Pinpoint the cell where the given text exists, returning its (x, y) midpoint coordinate. 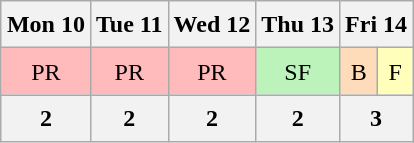
3 (376, 118)
B (359, 72)
Fri 14 (376, 24)
Thu 13 (298, 24)
Wed 12 (212, 24)
F (396, 72)
SF (298, 72)
Tue 11 (129, 24)
Mon 10 (46, 24)
